Locate the cell with the specified text and output its [x, y] center coordinate. 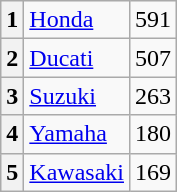
5 [12, 172]
Honda [77, 20]
Suzuki [77, 96]
3 [12, 96]
2 [12, 58]
263 [154, 96]
169 [154, 172]
Ducati [77, 58]
Kawasaki [77, 172]
180 [154, 134]
591 [154, 20]
507 [154, 58]
4 [12, 134]
1 [12, 20]
Yamaha [77, 134]
